Capture the cell that displays the provided text and extract its [x, y] central coordinate. 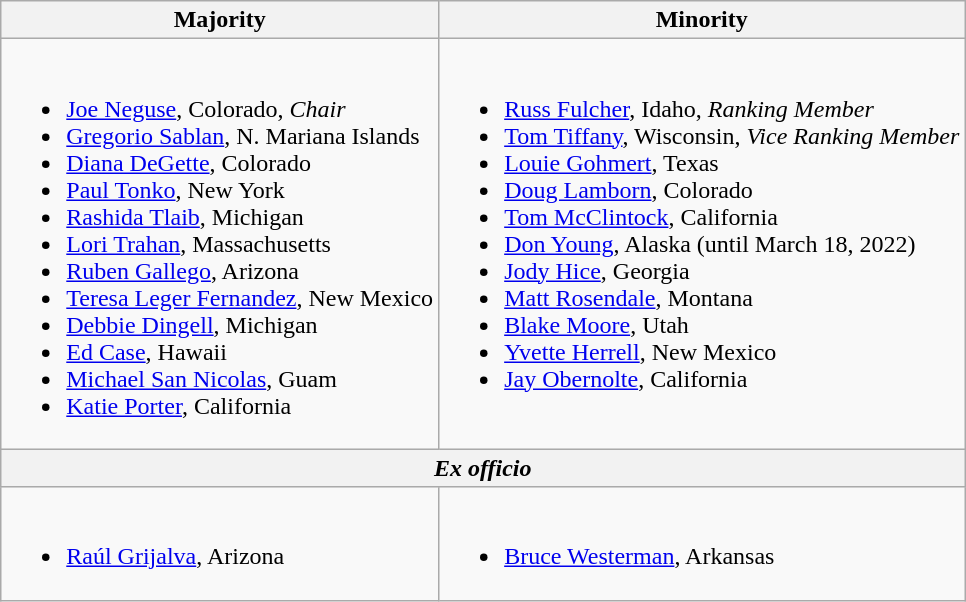
Ex officio [483, 468]
Bruce Westerman, Arkansas [702, 544]
Majority [220, 20]
Raúl Grijalva, Arizona [220, 544]
Minority [702, 20]
